Extract the (X, Y) coordinate from the center of the cell holding the provided text.  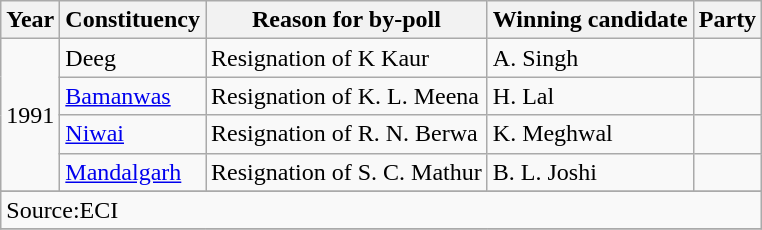
Resignation of K Kaur (347, 58)
K. Meghwal (590, 134)
Deeg (133, 58)
Bamanwas (133, 96)
Source:ECI (382, 210)
Niwai (133, 134)
Resignation of R. N. Berwa (347, 134)
Year (30, 20)
Winning candidate (590, 20)
Reason for by-poll (347, 20)
1991 (30, 115)
Party (727, 20)
B. L. Joshi (590, 172)
Resignation of K. L. Meena (347, 96)
H. Lal (590, 96)
Constituency (133, 20)
Resignation of S. C. Mathur (347, 172)
Mandalgarh (133, 172)
A. Singh (590, 58)
